Provide the [x, y] coordinate of the cell's center where the given text is located.  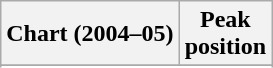
Chart (2004–05) [90, 34]
Peakposition [225, 34]
